Capture the cell that displays the provided text and extract its [X, Y] central coordinate. 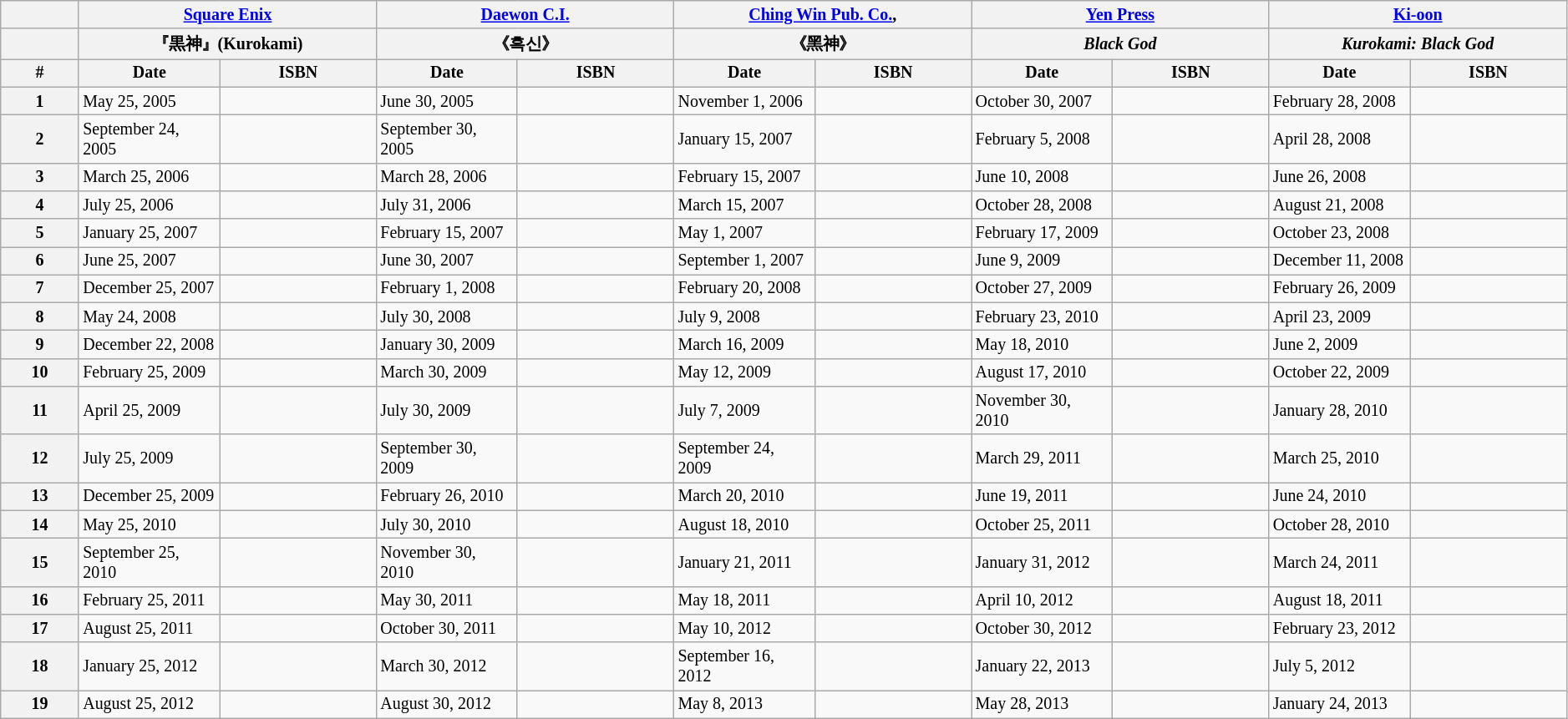
18 [40, 666]
June 30, 2007 [448, 261]
June 10, 2008 [1043, 177]
8 [40, 317]
7 [40, 289]
July 7, 2009 [745, 411]
October 30, 2007 [1043, 100]
Kurokami: Black God [1418, 44]
February 23, 2012 [1340, 628]
February 17, 2009 [1043, 232]
July 5, 2012 [1340, 666]
5 [40, 232]
11 [40, 411]
September 30, 2009 [448, 459]
Daewon C.I. [525, 15]
December 22, 2008 [149, 344]
March 25, 2006 [149, 177]
September 30, 2005 [448, 139]
4 [40, 205]
July 25, 2006 [149, 205]
July 9, 2008 [745, 317]
October 30, 2012 [1043, 628]
March 28, 2006 [448, 177]
July 30, 2008 [448, 317]
April 28, 2008 [1340, 139]
February 5, 2008 [1043, 139]
August 25, 2011 [149, 628]
January 25, 2012 [149, 666]
12 [40, 459]
Black God [1120, 44]
September 25, 2010 [149, 563]
May 30, 2011 [448, 601]
August 18, 2011 [1340, 601]
April 10, 2012 [1043, 601]
June 26, 2008 [1340, 177]
《흑신》 [525, 44]
December 25, 2009 [149, 496]
『黒神』(Kurokami) [227, 44]
October 22, 2009 [1340, 372]
May 10, 2012 [745, 628]
February 28, 2008 [1340, 100]
January 22, 2013 [1043, 666]
August 18, 2010 [745, 524]
Ching Win Pub. Co., [823, 15]
June 9, 2009 [1043, 261]
February 26, 2009 [1340, 289]
April 23, 2009 [1340, 317]
1 [40, 100]
《黑神》 [823, 44]
16 [40, 601]
August 25, 2012 [149, 705]
October 25, 2011 [1043, 524]
January 25, 2007 [149, 232]
September 1, 2007 [745, 261]
June 24, 2010 [1340, 496]
Square Enix [227, 15]
# [40, 73]
March 29, 2011 [1043, 459]
April 25, 2009 [149, 411]
December 25, 2007 [149, 289]
January 21, 2011 [745, 563]
19 [40, 705]
June 30, 2005 [448, 100]
Ki-oon [1418, 15]
March 15, 2007 [745, 205]
February 1, 2008 [448, 289]
January 15, 2007 [745, 139]
August 30, 2012 [448, 705]
May 25, 2005 [149, 100]
May 8, 2013 [745, 705]
March 25, 2010 [1340, 459]
August 17, 2010 [1043, 372]
May 18, 2010 [1043, 344]
2 [40, 139]
February 26, 2010 [448, 496]
July 31, 2006 [448, 205]
May 24, 2008 [149, 317]
May 1, 2007 [745, 232]
May 25, 2010 [149, 524]
August 21, 2008 [1340, 205]
17 [40, 628]
9 [40, 344]
October 30, 2011 [448, 628]
February 23, 2010 [1043, 317]
October 27, 2009 [1043, 289]
14 [40, 524]
October 28, 2008 [1043, 205]
June 2, 2009 [1340, 344]
March 20, 2010 [745, 496]
September 24, 2009 [745, 459]
3 [40, 177]
January 24, 2013 [1340, 705]
September 24, 2005 [149, 139]
September 16, 2012 [745, 666]
6 [40, 261]
July 25, 2009 [149, 459]
May 18, 2011 [745, 601]
May 12, 2009 [745, 372]
March 16, 2009 [745, 344]
Yen Press [1120, 15]
July 30, 2009 [448, 411]
January 31, 2012 [1043, 563]
13 [40, 496]
January 28, 2010 [1340, 411]
October 23, 2008 [1340, 232]
February 25, 2009 [149, 372]
June 19, 2011 [1043, 496]
March 30, 2012 [448, 666]
June 25, 2007 [149, 261]
November 1, 2006 [745, 100]
15 [40, 563]
February 20, 2008 [745, 289]
March 30, 2009 [448, 372]
July 30, 2010 [448, 524]
February 25, 2011 [149, 601]
January 30, 2009 [448, 344]
10 [40, 372]
December 11, 2008 [1340, 261]
May 28, 2013 [1043, 705]
March 24, 2011 [1340, 563]
October 28, 2010 [1340, 524]
